Find where the given text appears and provide that cell's center as (x, y) coordinate. 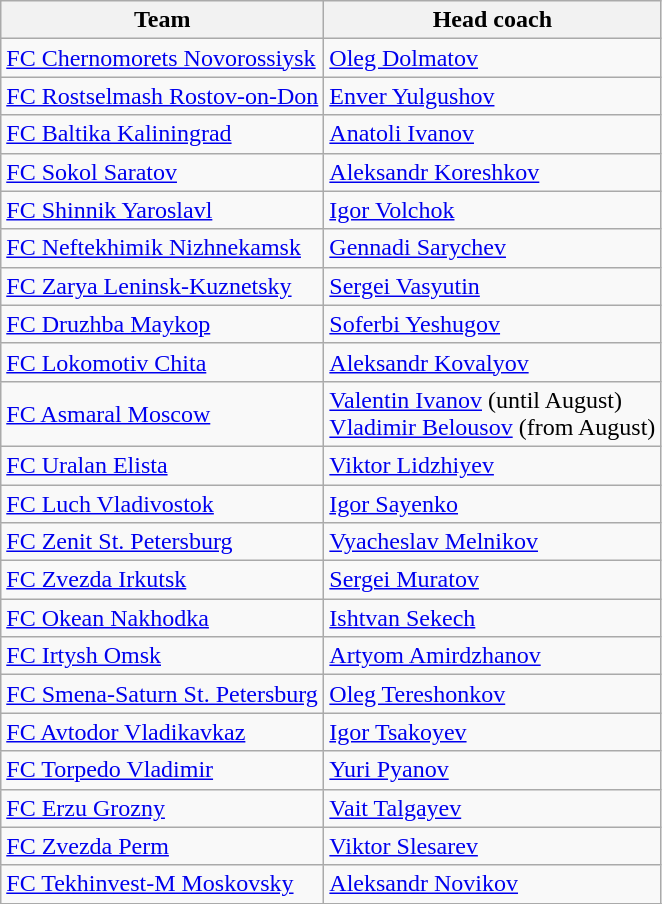
Soferbi Yeshugov (492, 324)
Viktor Slesarev (492, 846)
Sergei Vasyutin (492, 286)
Aleksandr Koreshkov (492, 172)
Oleg Tereshonkov (492, 694)
Ishtvan Sekech (492, 618)
Yuri Pyanov (492, 770)
FC Rostselmash Rostov-on-Don (162, 96)
FC Baltika Kaliningrad (162, 134)
Gennadi Sarychev (492, 248)
FC Tekhinvest-M Moskovsky (162, 884)
FC Erzu Grozny (162, 808)
FC Zenit St. Petersburg (162, 542)
Igor Volchok (492, 210)
Vait Talgayev (492, 808)
Igor Sayenko (492, 503)
Viktor Lidzhiyev (492, 465)
FC Lokomotiv Chita (162, 362)
FC Smena-Saturn St. Petersburg (162, 694)
Valentin Ivanov (until August)Vladimir Belousov (from August) (492, 414)
FC Asmaral Moscow (162, 414)
Aleksandr Kovalyov (492, 362)
Enver Yulgushov (492, 96)
Aleksandr Novikov (492, 884)
Head coach (492, 20)
FC Uralan Elista (162, 465)
Vyacheslav Melnikov (492, 542)
FC Druzhba Maykop (162, 324)
FC Okean Nakhodka (162, 618)
FC Shinnik Yaroslavl (162, 210)
Igor Tsakoyev (492, 732)
FC Avtodor Vladikavkaz (162, 732)
Team (162, 20)
FC Luch Vladivostok (162, 503)
FC Neftekhimik Nizhnekamsk (162, 248)
Sergei Muratov (492, 580)
Anatoli Ivanov (492, 134)
FC Irtysh Omsk (162, 656)
FC Torpedo Vladimir (162, 770)
FC Sokol Saratov (162, 172)
FC Zvezda Perm (162, 846)
Artyom Amirdzhanov (492, 656)
FC Zvezda Irkutsk (162, 580)
FC Zarya Leninsk-Kuznetsky (162, 286)
FC Chernomorets Novorossiysk (162, 58)
Oleg Dolmatov (492, 58)
